Return the [X, Y] coordinate for the center point of the cell that contains the specified text.  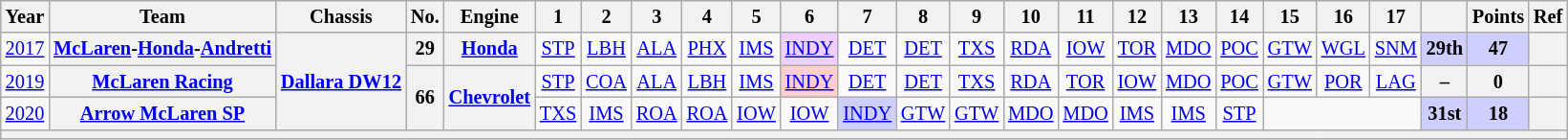
3 [657, 16]
14 [1238, 16]
SNM [1396, 49]
13 [1189, 16]
Year [25, 16]
McLaren Racing [162, 82]
5 [756, 16]
POR [1343, 82]
9 [977, 16]
29 [425, 49]
17 [1396, 16]
Ref [1548, 16]
Chevrolet [489, 98]
16 [1343, 16]
0 [1498, 82]
1 [558, 16]
10 [1030, 16]
29th [1445, 49]
Team [162, 16]
LAG [1396, 82]
66 [425, 98]
31st [1445, 113]
15 [1290, 16]
Honda [489, 49]
12 [1137, 16]
2017 [25, 49]
11 [1085, 16]
No. [425, 16]
COA [606, 82]
Chassis [341, 16]
18 [1498, 113]
Arrow McLaren SP [162, 113]
2020 [25, 113]
2 [606, 16]
47 [1498, 49]
4 [707, 16]
6 [810, 16]
Dallara DW12 [341, 81]
2019 [25, 82]
McLaren-Honda-Andretti [162, 49]
– [1445, 82]
Points [1498, 16]
8 [923, 16]
WGL [1343, 49]
Engine [489, 16]
7 [868, 16]
PHX [707, 49]
